Return the (X, Y) coordinate for the center point of the cell that contains the specified text.  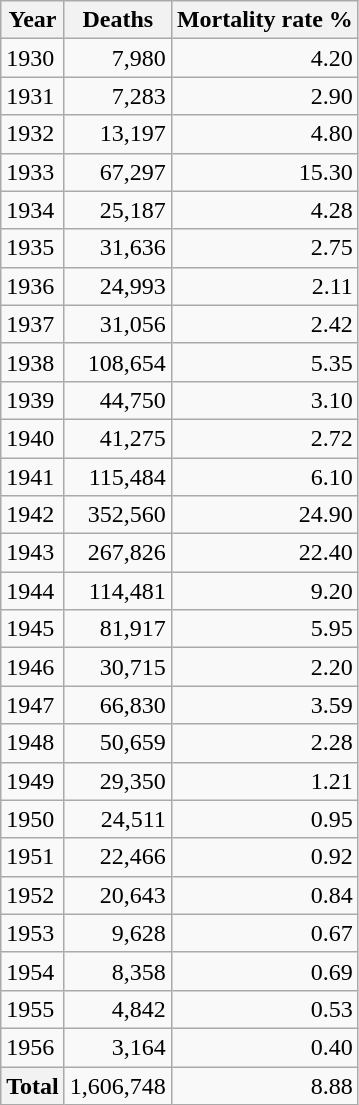
2.20 (264, 667)
22,466 (118, 857)
1937 (33, 324)
22.40 (264, 553)
5.35 (264, 362)
1947 (33, 705)
0.40 (264, 1047)
1956 (33, 1047)
8.88 (264, 1085)
1939 (33, 400)
1935 (33, 248)
115,484 (118, 477)
7,980 (118, 58)
1940 (33, 438)
2.11 (264, 286)
352,560 (118, 515)
6.10 (264, 477)
1930 (33, 58)
1934 (33, 210)
0.92 (264, 857)
2.75 (264, 248)
3,164 (118, 1047)
30,715 (118, 667)
29,350 (118, 781)
5.95 (264, 629)
1943 (33, 553)
114,481 (118, 591)
20,643 (118, 895)
50,659 (118, 743)
Year (33, 20)
67,297 (118, 172)
81,917 (118, 629)
1944 (33, 591)
0.53 (264, 1009)
1950 (33, 819)
1931 (33, 96)
24,993 (118, 286)
24,511 (118, 819)
1938 (33, 362)
2.28 (264, 743)
2.90 (264, 96)
Total (33, 1085)
2.42 (264, 324)
0.95 (264, 819)
4,842 (118, 1009)
1941 (33, 477)
Deaths (118, 20)
31,056 (118, 324)
1942 (33, 515)
1948 (33, 743)
108,654 (118, 362)
1932 (33, 134)
41,275 (118, 438)
25,187 (118, 210)
31,636 (118, 248)
3.59 (264, 705)
15.30 (264, 172)
1954 (33, 971)
8,358 (118, 971)
44,750 (118, 400)
66,830 (118, 705)
13,197 (118, 134)
4.28 (264, 210)
1,606,748 (118, 1085)
1946 (33, 667)
1933 (33, 172)
4.20 (264, 58)
1955 (33, 1009)
1945 (33, 629)
1949 (33, 781)
0.69 (264, 971)
1952 (33, 895)
1953 (33, 933)
24.90 (264, 515)
9.20 (264, 591)
1936 (33, 286)
1951 (33, 857)
4.80 (264, 134)
1.21 (264, 781)
3.10 (264, 400)
2.72 (264, 438)
7,283 (118, 96)
9,628 (118, 933)
267,826 (118, 553)
0.84 (264, 895)
0.67 (264, 933)
Mortality rate % (264, 20)
